Output the (x, y) coordinate of the center of the cell containing the given text.  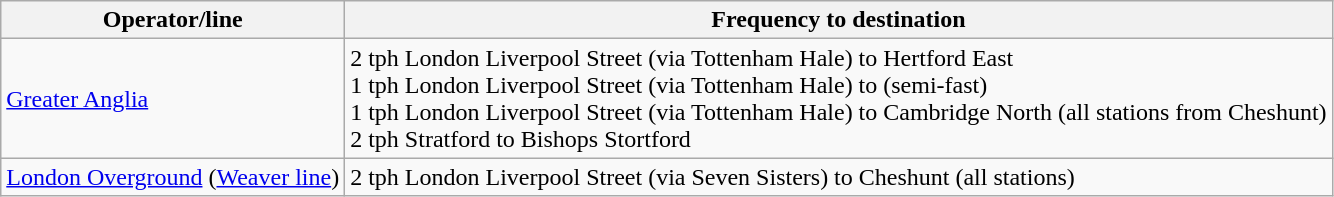
Frequency to destination (838, 20)
Operator/line (173, 20)
2 tph London Liverpool Street (via Seven Sisters) to Cheshunt (all stations) (838, 177)
London Overground (Weaver line) (173, 177)
Greater Anglia (173, 98)
